Provide the [x, y] coordinate of the cell's center where the given text is located.  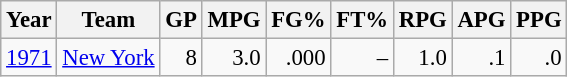
Year [29, 20]
PPG [539, 20]
New York [108, 58]
1.0 [422, 58]
.000 [298, 58]
FG% [298, 20]
1971 [29, 58]
– [362, 58]
.0 [539, 58]
RPG [422, 20]
Team [108, 20]
APG [482, 20]
FT% [362, 20]
MPG [234, 20]
.1 [482, 58]
GP [181, 20]
3.0 [234, 58]
8 [181, 58]
